Pinpoint the cell where the given text exists, returning its [X, Y] midpoint coordinate. 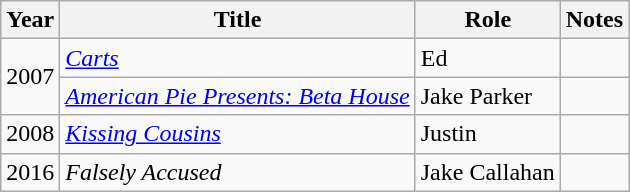
Role [488, 20]
2016 [30, 172]
Carts [238, 58]
Notes [594, 20]
2008 [30, 134]
Year [30, 20]
Kissing Cousins [238, 134]
Falsely Accused [238, 172]
Ed [488, 58]
Justin [488, 134]
2007 [30, 77]
Jake Parker [488, 96]
Title [238, 20]
American Pie Presents: Beta House [238, 96]
Jake Callahan [488, 172]
